Locate the cell with the specified text and output its (x, y) center coordinate. 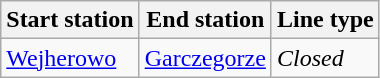
Wejherowo (70, 58)
Line type (325, 20)
Garczegorze (205, 58)
Start station (70, 20)
Closed (325, 58)
End station (205, 20)
